From the cell containing the given text, extract its center point as [x, y] coordinate. 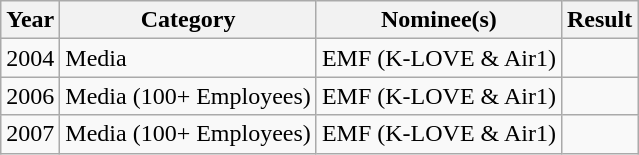
2007 [30, 134]
Result [599, 20]
2006 [30, 96]
Category [188, 20]
Year [30, 20]
2004 [30, 58]
Nominee(s) [438, 20]
Media [188, 58]
